From the cell containing the given text, extract its center point as (X, Y) coordinate. 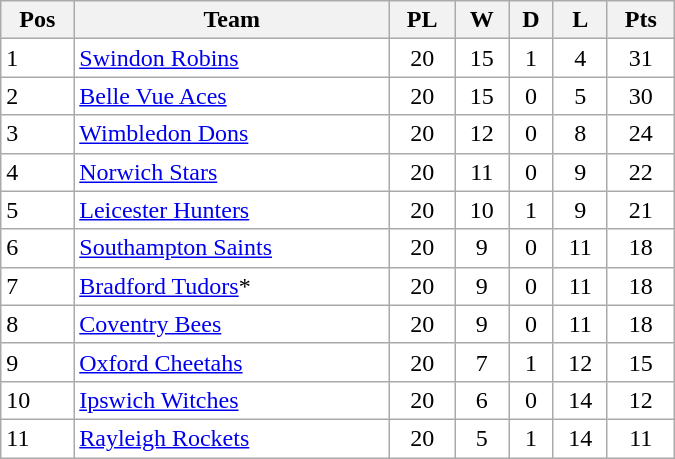
Norwich Stars (232, 172)
30 (640, 96)
21 (640, 210)
Team (232, 20)
W (482, 20)
3 (38, 134)
D (531, 20)
Southampton Saints (232, 248)
24 (640, 134)
Rayleigh Rockets (232, 438)
22 (640, 172)
Leicester Hunters (232, 210)
Wimbledon Dons (232, 134)
PL (422, 20)
Pos (38, 20)
31 (640, 58)
2 (38, 96)
Ipswich Witches (232, 400)
Swindon Robins (232, 58)
Oxford Cheetahs (232, 362)
Coventry Bees (232, 324)
Belle Vue Aces (232, 96)
L (580, 20)
Pts (640, 20)
Bradford Tudors* (232, 286)
